For the text-containing cell, return its midpoint in (x, y) coordinate format. 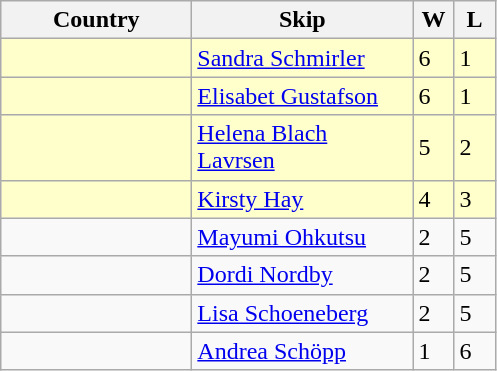
Elisabet Gustafson (302, 96)
4 (434, 199)
Kirsty Hay (302, 199)
Andrea Schöpp (302, 351)
L (474, 20)
Sandra Schmirler (302, 58)
Lisa Schoeneberg (302, 313)
Mayumi Ohkutsu (302, 237)
Country (96, 20)
3 (474, 199)
Helena Blach Lavrsen (302, 148)
Dordi Nordby (302, 275)
Skip (302, 20)
W (434, 20)
